Detect which cell encompasses the target text, then output its [X, Y] center coordinate. 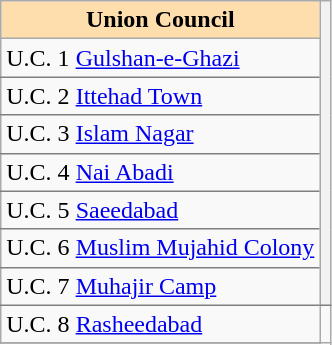
U.C. 3 Islam Nagar [160, 134]
Union Council [160, 20]
U.C. 6 Muslim Mujahid Colony [160, 248]
U.C. 8 Rasheedabad [160, 324]
U.C. 5 Saeedabad [160, 210]
U.C. 7 Muhajir Camp [160, 286]
U.C. 4 Nai Abadi [160, 172]
U.C. 2 Ittehad Town [160, 96]
U.C. 1 Gulshan-e-Ghazi [160, 58]
